Search for the cell housing the specified text and yield its [X, Y] center coordinate. 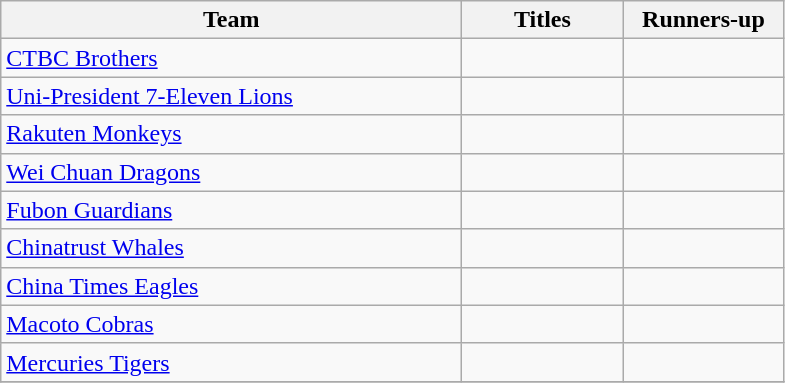
Chinatrust Whales [232, 248]
Runners-up [704, 20]
Rakuten Monkeys [232, 134]
Fubon Guardians [232, 210]
China Times Eagles [232, 286]
Macoto Cobras [232, 324]
Uni-President 7-Eleven Lions [232, 96]
Titles [542, 20]
Mercuries Tigers [232, 362]
Wei Chuan Dragons [232, 172]
CTBC Brothers [232, 58]
Team [232, 20]
